From the cell containing the given text, extract its center point as [X, Y] coordinate. 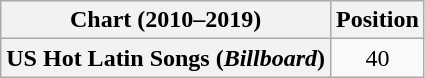
Chart (2010–2019) [166, 20]
Position [378, 20]
40 [378, 58]
US Hot Latin Songs (Billboard) [166, 58]
